Find where the given text appears and provide that cell's center as (x, y) coordinate. 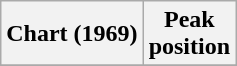
Peakposition (189, 34)
Chart (1969) (72, 34)
